Scan for the cell matching the given text and deliver its [x, y] coordinate at center. 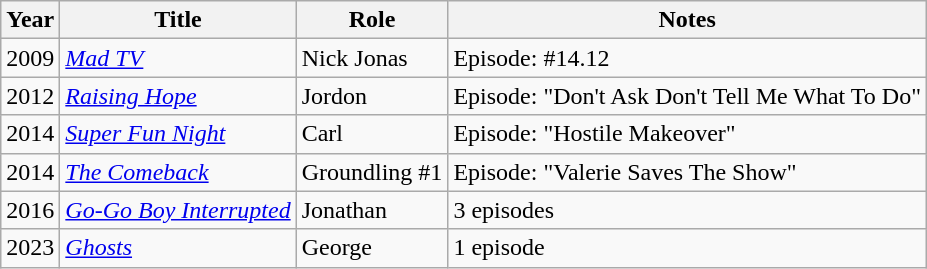
Episode: "Valerie Saves The Show" [688, 172]
2023 [30, 248]
2012 [30, 96]
Super Fun Night [178, 134]
2016 [30, 210]
Carl [372, 134]
Groundling #1 [372, 172]
Episode: "Hostile Makeover" [688, 134]
1 episode [688, 248]
Go-Go Boy Interrupted [178, 210]
Nick Jonas [372, 58]
Mad TV [178, 58]
Episode: "Don't Ask Don't Tell Me What To Do" [688, 96]
3 episodes [688, 210]
Raising Hope [178, 96]
Role [372, 20]
Notes [688, 20]
George [372, 248]
Title [178, 20]
Jordon [372, 96]
Ghosts [178, 248]
Jonathan [372, 210]
Episode: #14.12 [688, 58]
The Comeback [178, 172]
Year [30, 20]
2009 [30, 58]
